Search for the cell housing the specified text and yield its (x, y) center coordinate. 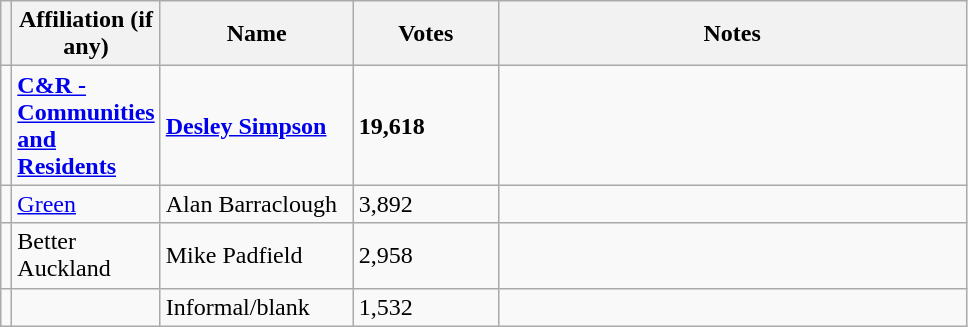
Alan Barraclough (256, 204)
Name (256, 34)
3,892 (426, 204)
Green (86, 204)
Affiliation (if any) (86, 34)
19,618 (426, 126)
Mike Padfield (256, 256)
Notes (732, 34)
Desley Simpson (256, 126)
2,958 (426, 256)
Informal/blank (256, 307)
Votes (426, 34)
Better Auckland (86, 256)
C&R - Communities and Residents (86, 126)
1,532 (426, 307)
